From the cell containing the given text, extract its center point as (X, Y) coordinate. 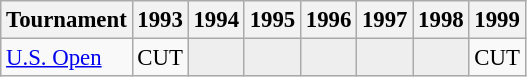
U.S. Open (66, 58)
1997 (385, 20)
1993 (160, 20)
Tournament (66, 20)
1994 (216, 20)
1996 (328, 20)
1998 (441, 20)
1999 (497, 20)
1995 (272, 20)
